Return the (x, y) coordinate for the center point of the cell that contains the specified text.  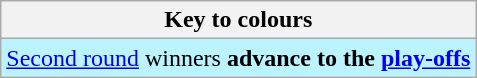
Second round winners advance to the play-offs (238, 58)
Key to colours (238, 20)
